Search for the cell housing the specified text and yield its [x, y] center coordinate. 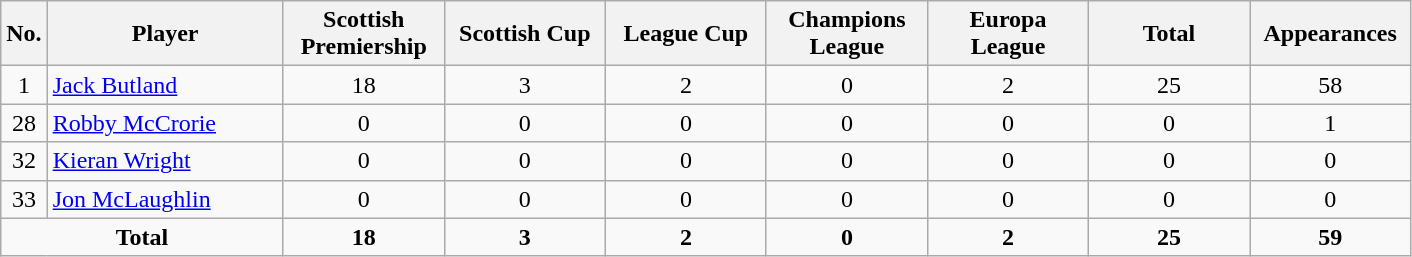
Player [165, 34]
28 [24, 123]
33 [24, 199]
Jack Butland [165, 85]
League Cup [686, 34]
Kieran Wright [165, 161]
58 [1330, 85]
Scottish Premiership [364, 34]
Robby McCrorie [165, 123]
Appearances [1330, 34]
No. [24, 34]
Europa League [1008, 34]
Scottish Cup [524, 34]
Jon McLaughlin [165, 199]
32 [24, 161]
59 [1330, 237]
Champions League [846, 34]
